Search for the cell housing the specified text and yield its [x, y] center coordinate. 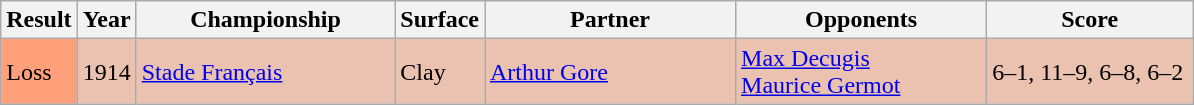
6–1, 11–9, 6–8, 6–2 [1090, 72]
Result [39, 20]
Clay [440, 72]
Year [106, 20]
Surface [440, 20]
Partner [610, 20]
Score [1090, 20]
Loss [39, 72]
Championship [266, 20]
Opponents [862, 20]
1914 [106, 72]
Arthur Gore [610, 72]
Max Decugis Maurice Germot [862, 72]
Stade Français [266, 72]
